For the text-containing cell, return its midpoint in (X, Y) coordinate format. 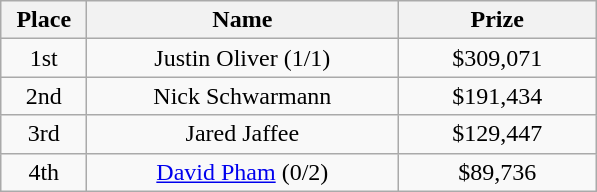
1st (44, 58)
Name (242, 20)
Nick Schwarmann (242, 96)
Prize (498, 20)
Jared Jaffee (242, 134)
2nd (44, 96)
$309,071 (498, 58)
$89,736 (498, 172)
4th (44, 172)
$129,447 (498, 134)
Place (44, 20)
David Pham (0/2) (242, 172)
3rd (44, 134)
Justin Oliver (1/1) (242, 58)
$191,434 (498, 96)
